Return (X, Y) of the center of cell containing provided text 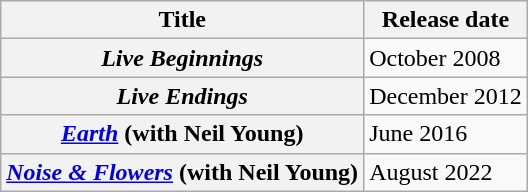
Release date (446, 20)
Earth (with Neil Young) (182, 134)
Noise & Flowers (with Neil Young) (182, 172)
Live Beginnings (182, 58)
August 2022 (446, 172)
October 2008 (446, 58)
Title (182, 20)
Live Endings (182, 96)
December 2012 (446, 96)
June 2016 (446, 134)
